Return [x, y] of the center of cell containing provided text 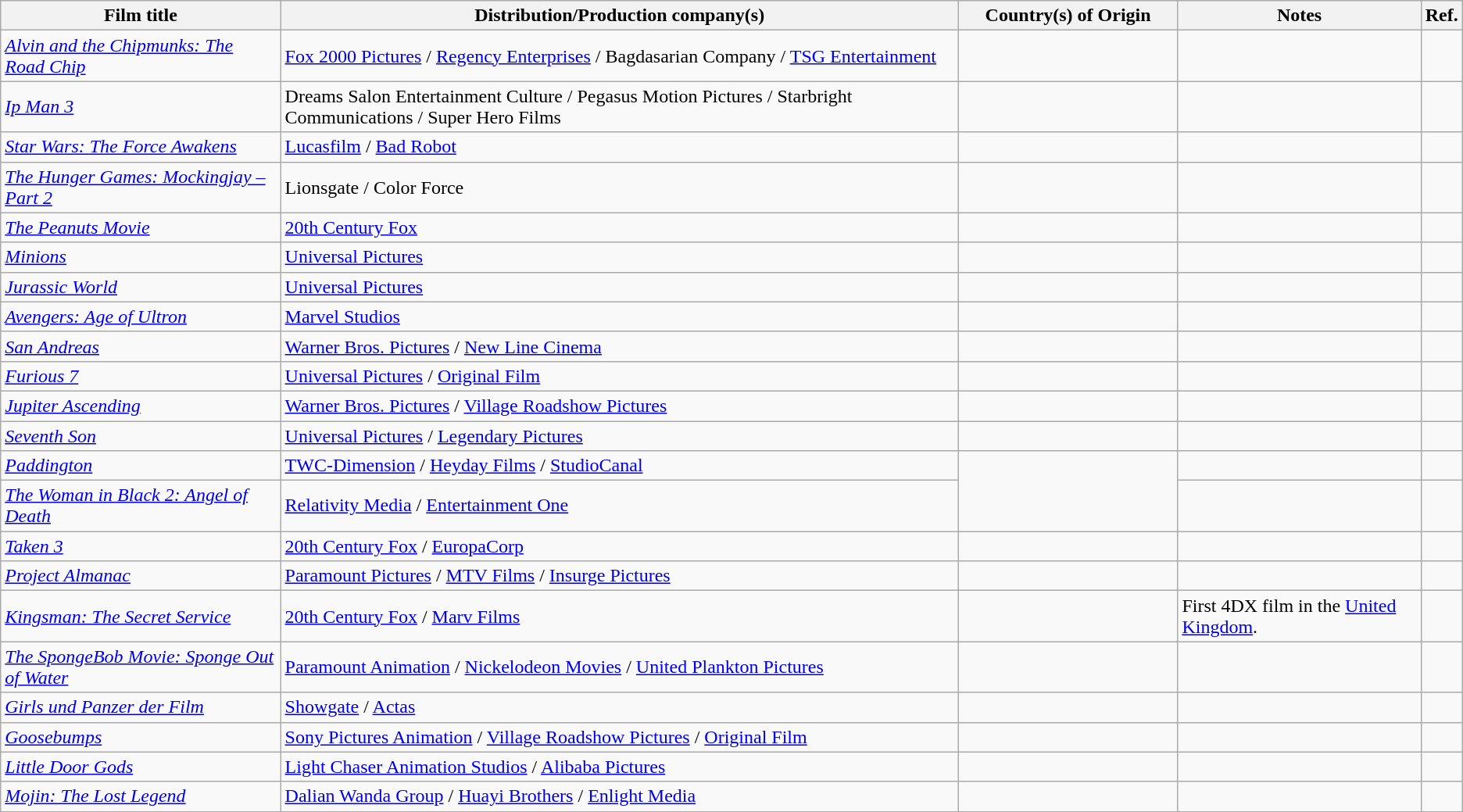
Lucasfilm / Bad Robot [619, 147]
Ref. [1441, 16]
Universal Pictures / Legendary Pictures [619, 435]
Country(s) of Origin [1068, 16]
Little Door Gods [141, 767]
20th Century Fox / EuropaCorp [619, 546]
Paddington [141, 466]
Paramount Animation / Nickelodeon Movies / United Plankton Pictures [619, 667]
Alvin and the Chipmunks: The Road Chip [141, 56]
Goosebumps [141, 737]
The SpongeBob Movie: Sponge Out of Water [141, 667]
Girls und Panzer der Film [141, 707]
The Peanuts Movie [141, 227]
Mojin: The Lost Legend [141, 796]
Furious 7 [141, 376]
Dalian Wanda Group / Huayi Brothers / Enlight Media [619, 796]
The Hunger Games: Mockingjay – Part 2 [141, 188]
Marvel Studios [619, 317]
Relativity Media / Entertainment One [619, 506]
Light Chaser Animation Studios / Alibaba Pictures [619, 767]
Star Wars: The Force Awakens [141, 147]
Kingsman: The Secret Service [141, 616]
TWC-Dimension / Heyday Films / StudioCanal [619, 466]
Notes [1299, 16]
Distribution/Production company(s) [619, 16]
Jupiter Ascending [141, 406]
Fox 2000 Pictures / Regency Enterprises / Bagdasarian Company / TSG Entertainment [619, 56]
Film title [141, 16]
20th Century Fox / Marv Films [619, 616]
Warner Bros. Pictures / Village Roadshow Pictures [619, 406]
Warner Bros. Pictures / New Line Cinema [619, 346]
Seventh Son [141, 435]
Sony Pictures Animation / Village Roadshow Pictures / Original Film [619, 737]
Lionsgate / Color Force [619, 188]
Taken 3 [141, 546]
Dreams Salon Entertainment Culture / Pegasus Motion Pictures / Starbright Communications / Super Hero Films [619, 106]
Showgate / Actas [619, 707]
Avengers: Age of Ultron [141, 317]
The Woman in Black 2: Angel of Death [141, 506]
Ip Man 3 [141, 106]
Paramount Pictures / MTV Films / Insurge Pictures [619, 576]
Minions [141, 257]
San Andreas [141, 346]
Jurassic World [141, 287]
First 4DX film in the United Kingdom. [1299, 616]
20th Century Fox [619, 227]
Project Almanac [141, 576]
Universal Pictures / Original Film [619, 376]
